For the text-containing cell, return its midpoint in (x, y) coordinate format. 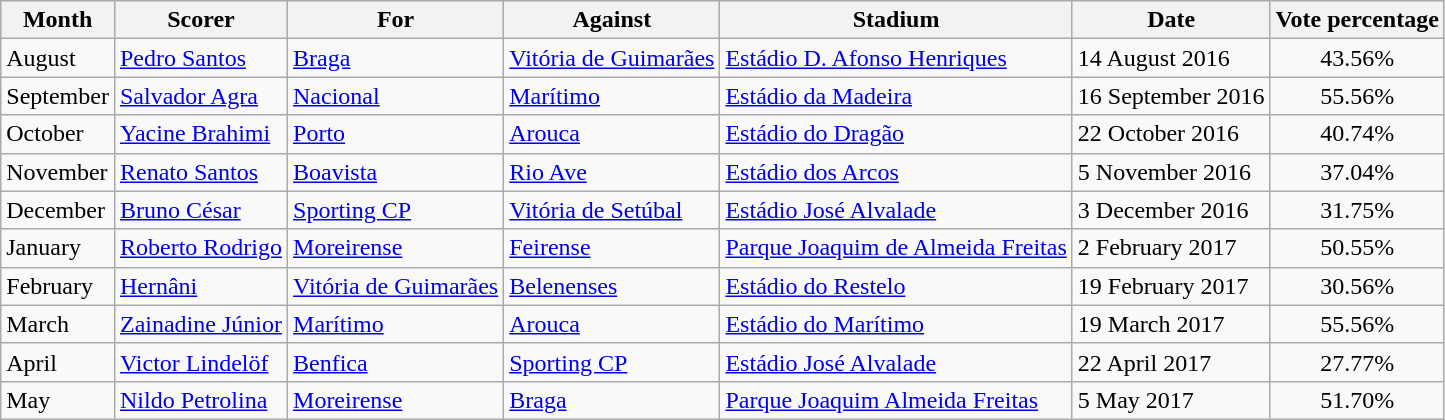
Feirense (612, 248)
Nacional (396, 96)
Estádio do Dragão (896, 134)
40.74% (1357, 134)
Salvador Agra (200, 96)
2 February 2017 (1171, 248)
Benfica (396, 362)
Bruno César (200, 210)
5 May 2017 (1171, 400)
October (58, 134)
3 December 2016 (1171, 210)
Pedro Santos (200, 58)
August (58, 58)
16 September 2016 (1171, 96)
Rio Ave (612, 172)
5 November 2016 (1171, 172)
March (58, 324)
February (58, 286)
27.77% (1357, 362)
December (58, 210)
Renato Santos (200, 172)
Zainadine Júnior (200, 324)
19 March 2017 (1171, 324)
31.75% (1357, 210)
For (396, 20)
January (58, 248)
Estádio do Restelo (896, 286)
Against (612, 20)
Estádio da Madeira (896, 96)
November (58, 172)
Porto (396, 134)
Month (58, 20)
Scorer (200, 20)
51.70% (1357, 400)
Vote percentage (1357, 20)
Boavista (396, 172)
22 April 2017 (1171, 362)
Stadium (896, 20)
Yacine Brahimi (200, 134)
37.04% (1357, 172)
April (58, 362)
Parque Joaquim de Almeida Freitas (896, 248)
30.56% (1357, 286)
Estádio do Marítimo (896, 324)
Roberto Rodrigo (200, 248)
50.55% (1357, 248)
Estádio dos Arcos (896, 172)
September (58, 96)
Estádio D. Afonso Henriques (896, 58)
19 February 2017 (1171, 286)
43.56% (1357, 58)
Vitória de Setúbal (612, 210)
Hernâni (200, 286)
Nildo Petrolina (200, 400)
May (58, 400)
Victor Lindelöf (200, 362)
Belenenses (612, 286)
22 October 2016 (1171, 134)
Date (1171, 20)
14 August 2016 (1171, 58)
Parque Joaquim Almeida Freitas (896, 400)
